Locate the cell with the specified text and output its [x, y] center coordinate. 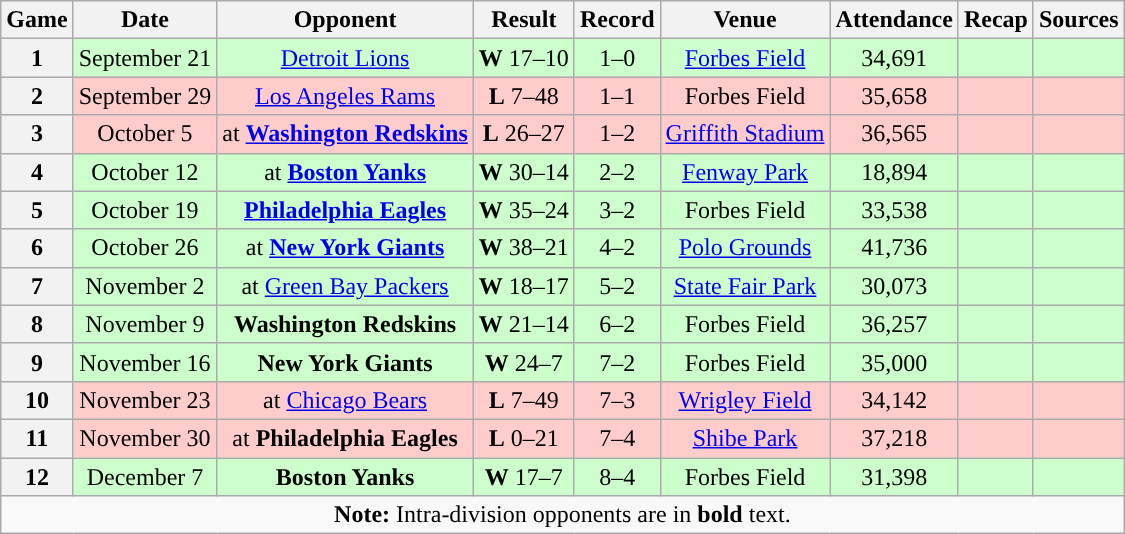
at Boston Yanks [345, 172]
31,398 [894, 477]
30,073 [894, 286]
9 [37, 362]
36,565 [894, 134]
November 9 [145, 324]
L 7–48 [524, 96]
2–2 [617, 172]
State Fair Park [745, 286]
Date [145, 20]
3 [37, 134]
1–0 [617, 58]
Wrigley Field [745, 400]
4–2 [617, 248]
Los Angeles Rams [345, 96]
5–2 [617, 286]
11 [37, 438]
Attendance [894, 20]
W 38–21 [524, 248]
1 [37, 58]
at Green Bay Packers [345, 286]
December 7 [145, 477]
L 26–27 [524, 134]
Record [617, 20]
New York Giants [345, 362]
November 2 [145, 286]
Philadelphia Eagles [345, 210]
W 21–14 [524, 324]
November 23 [145, 400]
September 21 [145, 58]
Polo Grounds [745, 248]
at Chicago Bears [345, 400]
Shibe Park [745, 438]
41,736 [894, 248]
W 30–14 [524, 172]
35,658 [894, 96]
Venue [745, 20]
Boston Yanks [345, 477]
8–4 [617, 477]
Sources [1078, 20]
at Philadelphia Eagles [345, 438]
November 16 [145, 362]
35,000 [894, 362]
33,538 [894, 210]
W 17–10 [524, 58]
18,894 [894, 172]
W 18–17 [524, 286]
Washington Redskins [345, 324]
Note: Intra-division opponents are in bold text. [562, 515]
6 [37, 248]
34,691 [894, 58]
Fenway Park [745, 172]
Detroit Lions [345, 58]
October 19 [145, 210]
10 [37, 400]
Recap [996, 20]
8 [37, 324]
Opponent [345, 20]
1–1 [617, 96]
October 26 [145, 248]
37,218 [894, 438]
6–2 [617, 324]
November 30 [145, 438]
September 29 [145, 96]
W 35–24 [524, 210]
October 5 [145, 134]
7–2 [617, 362]
36,257 [894, 324]
L 7–49 [524, 400]
7 [37, 286]
W 17–7 [524, 477]
W 24–7 [524, 362]
3–2 [617, 210]
at New York Giants [345, 248]
Result [524, 20]
4 [37, 172]
L 0–21 [524, 438]
34,142 [894, 400]
Game [37, 20]
2 [37, 96]
1–2 [617, 134]
12 [37, 477]
Griffith Stadium [745, 134]
at Washington Redskins [345, 134]
October 12 [145, 172]
5 [37, 210]
7–3 [617, 400]
7–4 [617, 438]
